From the cell containing the given text, extract its center point as [x, y] coordinate. 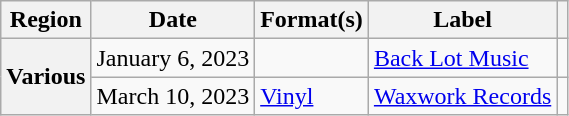
Various [46, 77]
March 10, 2023 [173, 96]
Waxwork Records [462, 96]
Back Lot Music [462, 58]
January 6, 2023 [173, 58]
Format(s) [312, 20]
Region [46, 20]
Date [173, 20]
Vinyl [312, 96]
Label [462, 20]
